Scan for the cell matching the given text and deliver its [x, y] coordinate at center. 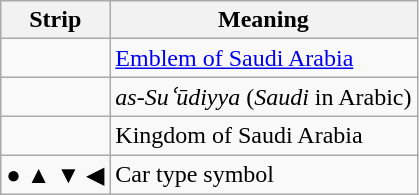
Car type symbol [264, 174]
Kingdom of Saudi Arabia [264, 135]
Meaning [264, 20]
● ▲ ▼ ◀ [56, 174]
Emblem of Saudi Arabia [264, 58]
as-Suʿūdiyya (Saudi in Arabic) [264, 97]
Strip [56, 20]
